Return (x, y) of the center of cell containing provided text 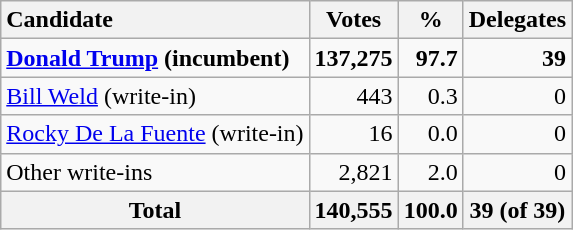
140,555 (354, 210)
Candidate (155, 20)
Bill Weld (write-in) (155, 96)
Donald Trump (incumbent) (155, 58)
Delegates (517, 20)
100.0 (430, 210)
39 (517, 58)
97.7 (430, 58)
0.0 (430, 134)
Votes (354, 20)
Other write-ins (155, 172)
% (430, 20)
16 (354, 134)
39 (of 39) (517, 210)
443 (354, 96)
0.3 (430, 96)
2.0 (430, 172)
137,275 (354, 58)
2,821 (354, 172)
Rocky De La Fuente (write-in) (155, 134)
Total (155, 210)
